Return the [x, y] coordinate for the center point of the cell that contains the specified text.  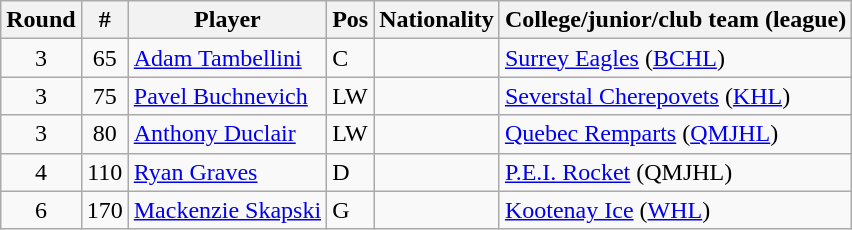
75 [104, 96]
Adam Tambellini [227, 58]
C [350, 58]
65 [104, 58]
D [350, 172]
Anthony Duclair [227, 134]
110 [104, 172]
Player [227, 20]
4 [41, 172]
Quebec Remparts (QMJHL) [675, 134]
Pavel Buchnevich [227, 96]
G [350, 210]
# [104, 20]
Mackenzie Skapski [227, 210]
Nationality [437, 20]
Round [41, 20]
Pos [350, 20]
80 [104, 134]
6 [41, 210]
P.E.I. Rocket (QMJHL) [675, 172]
Severstal Cherepovets (KHL) [675, 96]
Kootenay Ice (WHL) [675, 210]
Ryan Graves [227, 172]
170 [104, 210]
College/junior/club team (league) [675, 20]
Surrey Eagles (BCHL) [675, 58]
